Provide the [X, Y] coordinate of the cell's center where the given text is located.  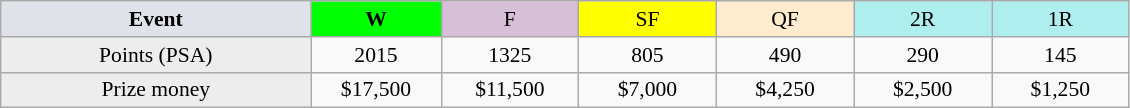
QF [785, 19]
1R [1061, 19]
Prize money [156, 90]
$1,250 [1061, 90]
$2,500 [923, 90]
Event [156, 19]
SF [648, 19]
$4,250 [785, 90]
$7,000 [648, 90]
$11,500 [510, 90]
1325 [510, 55]
2R [923, 19]
W [376, 19]
Points (PSA) [156, 55]
290 [923, 55]
490 [785, 55]
805 [648, 55]
2015 [376, 55]
$17,500 [376, 90]
145 [1061, 55]
F [510, 19]
